Output the [x, y] coordinate of the center of the cell containing the given text.  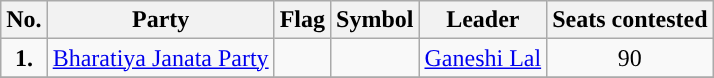
Ganeshi Lal [483, 58]
Bharatiya Janata Party [160, 58]
Symbol [375, 20]
90 [630, 58]
1. [24, 58]
Leader [483, 20]
Seats contested [630, 20]
Flag [302, 20]
Party [160, 20]
No. [24, 20]
